Return the [X, Y] coordinate for the center point of the cell that contains the specified text.  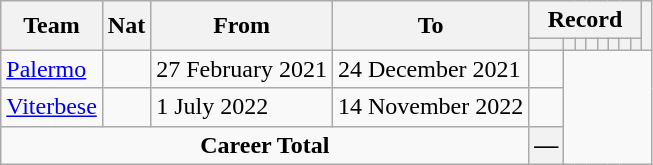
Career Total [265, 145]
Record [585, 20]
1 July 2022 [242, 107]
Team [52, 26]
To [430, 26]
27 February 2021 [242, 69]
Nat [126, 26]
— [546, 145]
Palermo [52, 69]
Viterbese [52, 107]
24 December 2021 [430, 69]
14 November 2022 [430, 107]
From [242, 26]
